Determine the [X, Y] coordinate at the center of the cell enclosing the given text.  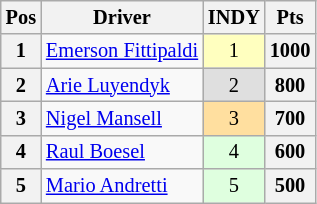
Pts [290, 17]
INDY [234, 17]
Pos [21, 17]
Emerson Fittipaldi [122, 51]
Driver [122, 17]
1000 [290, 51]
Mario Andretti [122, 186]
800 [290, 85]
500 [290, 186]
700 [290, 118]
Nigel Mansell [122, 118]
Raul Boesel [122, 152]
Arie Luyendyk [122, 85]
600 [290, 152]
